For the text-containing cell, return its midpoint in [x, y] coordinate format. 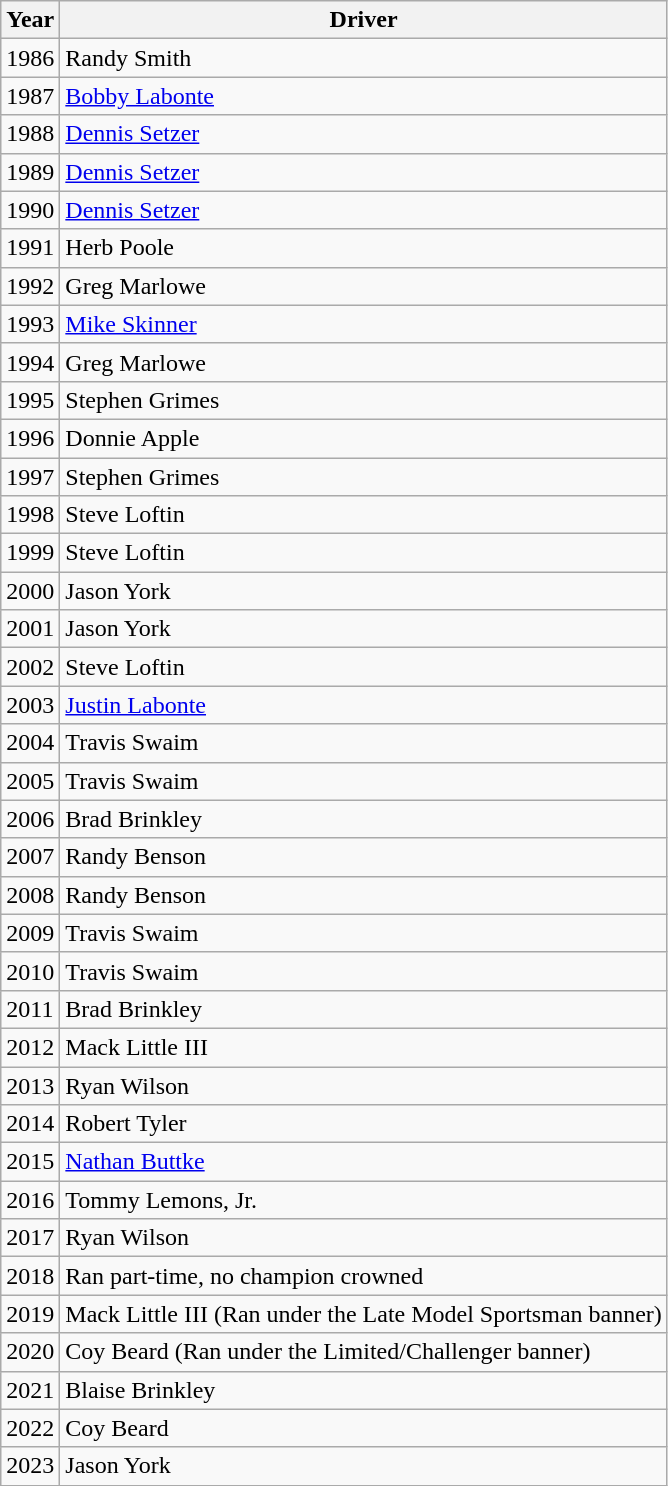
1990 [30, 210]
1992 [30, 286]
Robert Tyler [364, 1124]
Justin Labonte [364, 705]
2018 [30, 1276]
2016 [30, 1200]
2007 [30, 857]
2023 [30, 1466]
1995 [30, 400]
Blaise Brinkley [364, 1390]
2022 [30, 1428]
Mack Little III (Ran under the Late Model Sportsman banner) [364, 1314]
2012 [30, 1047]
1996 [30, 438]
2010 [30, 971]
2011 [30, 1009]
2008 [30, 895]
Coy Beard [364, 1428]
1988 [30, 134]
2020 [30, 1352]
1987 [30, 96]
1998 [30, 515]
1986 [30, 58]
Ran part-time, no champion crowned [364, 1276]
2021 [30, 1390]
1991 [30, 248]
2003 [30, 705]
1989 [30, 172]
Tommy Lemons, Jr. [364, 1200]
Nathan Buttke [364, 1162]
Mack Little III [364, 1047]
2005 [30, 781]
2002 [30, 667]
1993 [30, 324]
2014 [30, 1124]
2009 [30, 933]
Randy Smith [364, 58]
2015 [30, 1162]
1999 [30, 553]
2004 [30, 743]
Herb Poole [364, 248]
2017 [30, 1238]
Driver [364, 20]
Bobby Labonte [364, 96]
2013 [30, 1085]
1997 [30, 477]
Coy Beard (Ran under the Limited/Challenger banner) [364, 1352]
Donnie Apple [364, 438]
2001 [30, 629]
Mike Skinner [364, 324]
2006 [30, 819]
2000 [30, 591]
1994 [30, 362]
2019 [30, 1314]
Year [30, 20]
